Detect which cell encompasses the target text, then output its [X, Y] center coordinate. 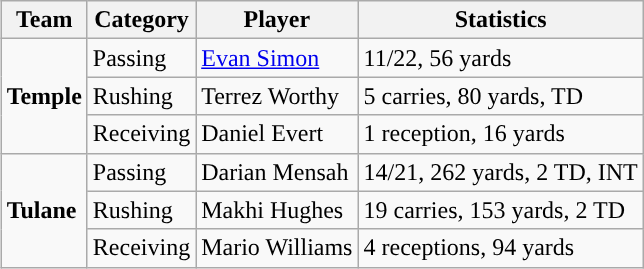
Mario Williams [277, 248]
Darian Mensah [277, 172]
Team [44, 20]
Daniel Evert [277, 134]
5 carries, 80 yards, TD [500, 96]
Temple [44, 96]
4 receptions, 94 yards [500, 248]
14/21, 262 yards, 2 TD, INT [500, 172]
Tulane [44, 210]
Category [141, 20]
19 carries, 153 yards, 2 TD [500, 210]
Terrez Worthy [277, 96]
11/22, 56 yards [500, 58]
Statistics [500, 20]
Player [277, 20]
1 reception, 16 yards [500, 134]
Evan Simon [277, 58]
Makhi Hughes [277, 210]
